Search for the cell housing the specified text and yield its [X, Y] center coordinate. 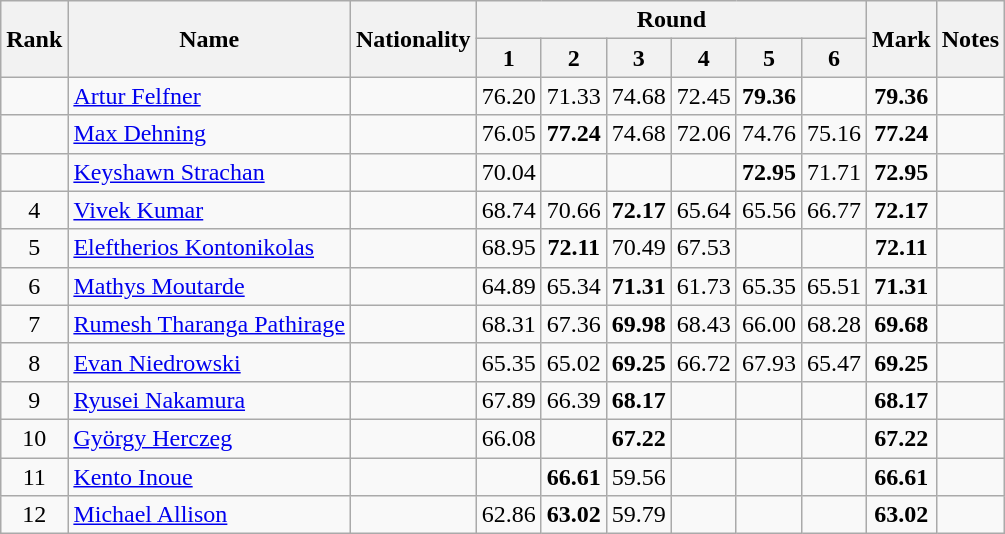
3 [638, 58]
71.71 [834, 172]
Name [210, 39]
62.86 [508, 515]
72.45 [704, 96]
Round [671, 20]
9 [34, 400]
69.98 [638, 324]
66.39 [574, 400]
68.74 [508, 210]
Max Dehning [210, 134]
69.68 [902, 324]
Artur Felfner [210, 96]
Mathys Moutarde [210, 286]
12 [34, 515]
65.34 [574, 286]
7 [34, 324]
59.56 [638, 477]
66.77 [834, 210]
68.95 [508, 248]
Evan Niedrowski [210, 362]
Nationality [413, 39]
Rank [34, 39]
71.33 [574, 96]
59.79 [638, 515]
Rumesh Tharanga Pathirage [210, 324]
Ryusei Nakamura [210, 400]
68.43 [704, 324]
65.47 [834, 362]
György Herczeg [210, 438]
66.72 [704, 362]
64.89 [508, 286]
1 [508, 58]
Vivek Kumar [210, 210]
68.28 [834, 324]
65.64 [704, 210]
Keyshawn Strachan [210, 172]
65.51 [834, 286]
67.89 [508, 400]
75.16 [834, 134]
65.02 [574, 362]
61.73 [704, 286]
76.20 [508, 96]
11 [34, 477]
66.08 [508, 438]
2 [574, 58]
Kento Inoue [210, 477]
Michael Allison [210, 515]
67.93 [768, 362]
70.49 [638, 248]
72.06 [704, 134]
67.36 [574, 324]
65.56 [768, 210]
8 [34, 362]
70.66 [574, 210]
Eleftherios Kontonikolas [210, 248]
66.00 [768, 324]
68.31 [508, 324]
Mark [902, 39]
10 [34, 438]
Notes [970, 39]
76.05 [508, 134]
70.04 [508, 172]
74.76 [768, 134]
67.53 [704, 248]
